Find where the given text appears and provide that cell's center as [x, y] coordinate. 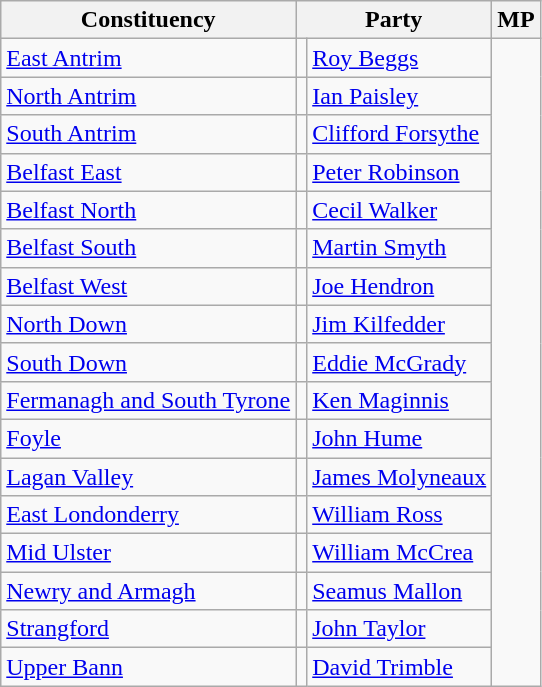
Belfast East [148, 172]
East Londonderry [148, 515]
East Antrim [148, 58]
William Ross [400, 515]
Ian Paisley [400, 96]
North Down [148, 324]
David Trimble [400, 667]
Cecil Walker [400, 210]
Newry and Armagh [148, 591]
South Down [148, 362]
Belfast North [148, 210]
Strangford [148, 629]
Fermanagh and South Tyrone [148, 400]
Roy Beggs [400, 58]
Joe Hendron [400, 286]
Upper Bann [148, 667]
John Taylor [400, 629]
Foyle [148, 438]
Seamus Mallon [400, 591]
Belfast West [148, 286]
MP [516, 20]
Belfast South [148, 248]
James Molyneaux [400, 477]
Lagan Valley [148, 477]
John Hume [400, 438]
Mid Ulster [148, 553]
Party [394, 20]
North Antrim [148, 96]
Ken Maginnis [400, 400]
Martin Smyth [400, 248]
South Antrim [148, 134]
Clifford Forsythe [400, 134]
Peter Robinson [400, 172]
Jim Kilfedder [400, 324]
William McCrea [400, 553]
Eddie McGrady [400, 362]
Constituency [148, 20]
